Output the (X, Y) coordinate of the center of the cell containing the given text.  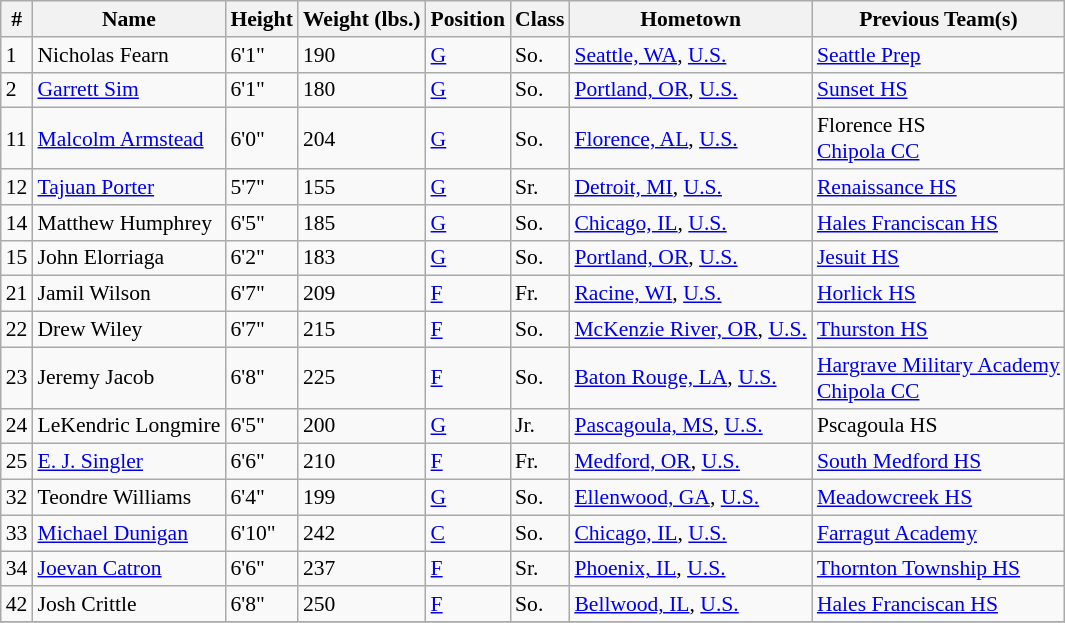
24 (17, 426)
# (17, 19)
190 (362, 55)
23 (17, 378)
C (468, 533)
180 (362, 90)
42 (17, 605)
204 (362, 138)
Hargrave Military AcademyChipola CC (938, 378)
Class (540, 19)
Phoenix, IL, U.S. (690, 569)
6'2" (261, 258)
Michael Dunigan (128, 533)
215 (362, 330)
John Elorriaga (128, 258)
Bellwood, IL, U.S. (690, 605)
Thornton Township HS (938, 569)
6'4" (261, 498)
32 (17, 498)
Jesuit HS (938, 258)
14 (17, 223)
22 (17, 330)
185 (362, 223)
6'10" (261, 533)
Baton Rouge, LA, U.S. (690, 378)
Thurston HS (938, 330)
Position (468, 19)
33 (17, 533)
Florence, AL, U.S. (690, 138)
Nicholas Fearn (128, 55)
Matthew Humphrey (128, 223)
11 (17, 138)
Weight (lbs.) (362, 19)
Pscagoula HS (938, 426)
Farragut Academy (938, 533)
Meadowcreek HS (938, 498)
Racine, WI, U.S. (690, 294)
6'0" (261, 138)
Josh Crittle (128, 605)
1 (17, 55)
210 (362, 462)
250 (362, 605)
Seattle, WA, U.S. (690, 55)
Jr. (540, 426)
225 (362, 378)
Sunset HS (938, 90)
Malcolm Armstead (128, 138)
Detroit, MI, U.S. (690, 187)
Height (261, 19)
Horlick HS (938, 294)
237 (362, 569)
15 (17, 258)
Joevan Catron (128, 569)
200 (362, 426)
Name (128, 19)
Florence HSChipola CC (938, 138)
Drew Wiley (128, 330)
Garrett Sim (128, 90)
South Medford HS (938, 462)
12 (17, 187)
21 (17, 294)
2 (17, 90)
Pascagoula, MS, U.S. (690, 426)
Ellenwood, GA, U.S. (690, 498)
Hometown (690, 19)
209 (362, 294)
LeKendric Longmire (128, 426)
Jamil Wilson (128, 294)
155 (362, 187)
Tajuan Porter (128, 187)
242 (362, 533)
34 (17, 569)
E. J. Singler (128, 462)
Previous Team(s) (938, 19)
Teondre Williams (128, 498)
Renaissance HS (938, 187)
Seattle Prep (938, 55)
5'7" (261, 187)
McKenzie River, OR, U.S. (690, 330)
199 (362, 498)
Jeremy Jacob (128, 378)
25 (17, 462)
183 (362, 258)
Medford, OR, U.S. (690, 462)
